Locate the cell with the specified text and output its (x, y) center coordinate. 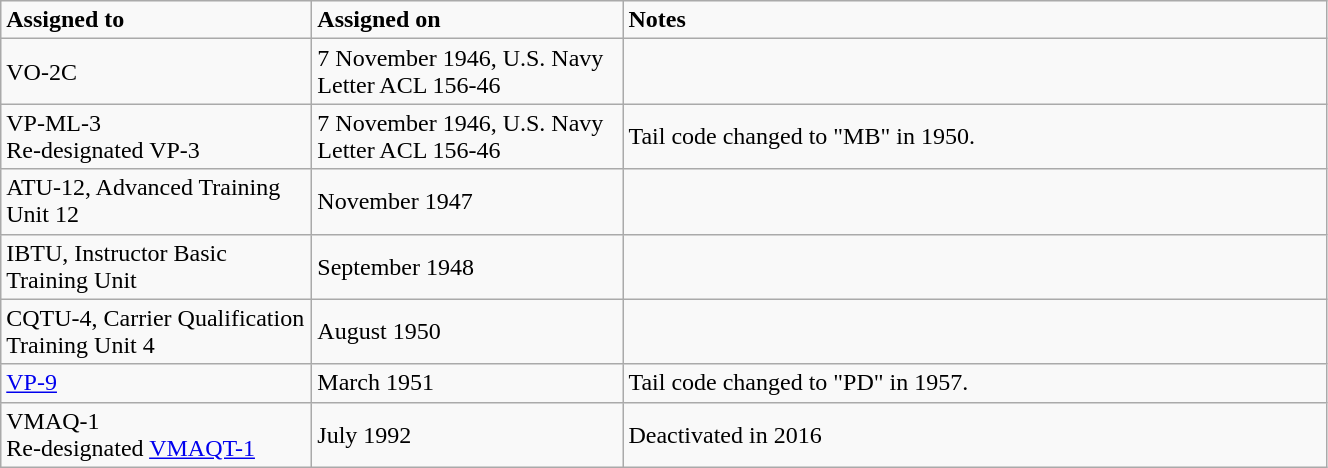
August 1950 (468, 332)
Assigned on (468, 20)
September 1948 (468, 266)
July 1992 (468, 434)
IBTU, Instructor Basic Training Unit (156, 266)
Notes (975, 20)
CQTU-4, Carrier Qualification Training Unit 4 (156, 332)
Tail code changed to "PD" in 1957. (975, 383)
March 1951 (468, 383)
Tail code changed to "MB" in 1950. (975, 136)
Deactivated in 2016 (975, 434)
VP-ML-3Re-designated VP-3 (156, 136)
VO-2C (156, 72)
November 1947 (468, 202)
Assigned to (156, 20)
VP-9 (156, 383)
VMAQ-1Re-designated VMAQT-1 (156, 434)
ATU-12, Advanced Training Unit 12 (156, 202)
